Return [x, y] of the center of cell containing provided text 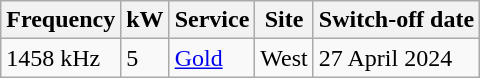
Site [284, 20]
Gold [212, 58]
1458 kHz [61, 58]
27 April 2024 [396, 58]
Frequency [61, 20]
West [284, 58]
5 [145, 58]
Switch-off date [396, 20]
kW [145, 20]
Service [212, 20]
